For the text-containing cell, return its midpoint in (x, y) coordinate format. 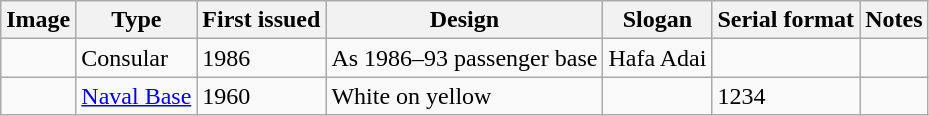
Naval Base (136, 96)
White on yellow (464, 96)
Design (464, 20)
Image (38, 20)
Notes (894, 20)
Type (136, 20)
1234 (786, 96)
Consular (136, 58)
Hafa Adai (658, 58)
1986 (262, 58)
Slogan (658, 20)
Serial format (786, 20)
First issued (262, 20)
As 1986–93 passenger base (464, 58)
1960 (262, 96)
